Capture the cell that displays the provided text and extract its (X, Y) central coordinate. 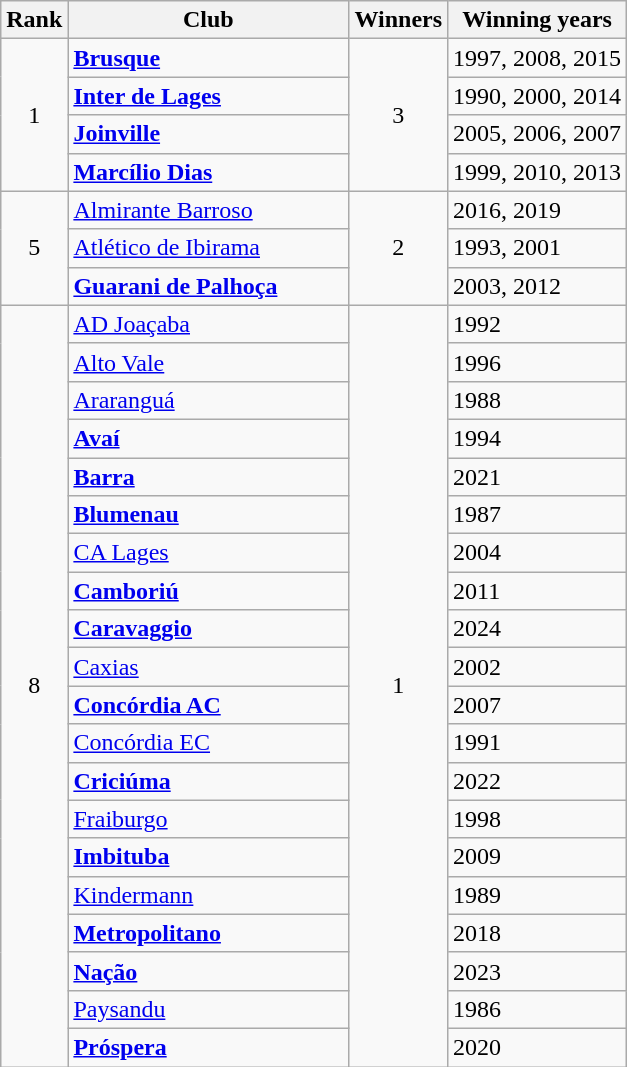
Almirante Barroso (208, 210)
1991 (538, 743)
1999, 2010, 2013 (538, 172)
Camboriú (208, 591)
Guarani de Palhoça (208, 286)
Próspera (208, 1047)
Blumenau (208, 515)
2009 (538, 857)
1998 (538, 819)
Marcílio Dias (208, 172)
2022 (538, 781)
1992 (538, 324)
1986 (538, 1009)
Brusque (208, 58)
2003, 2012 (538, 286)
Winners (398, 20)
2023 (538, 971)
2020 (538, 1047)
Nação (208, 971)
3 (398, 115)
1997, 2008, 2015 (538, 58)
1990, 2000, 2014 (538, 96)
Imbituba (208, 857)
2011 (538, 591)
Caxias (208, 667)
Avaí (208, 438)
1993, 2001 (538, 248)
Joinville (208, 134)
Caravaggio (208, 629)
Concórdia EC (208, 743)
1988 (538, 400)
1989 (538, 895)
Kindermann (208, 895)
Barra (208, 477)
1987 (538, 515)
Rank (34, 20)
2 (398, 248)
Atlético de Ibirama (208, 248)
1996 (538, 362)
8 (34, 686)
Concórdia AC (208, 705)
Paysandu (208, 1009)
2004 (538, 553)
2018 (538, 933)
Fraiburgo (208, 819)
5 (34, 248)
Club (208, 20)
Alto Vale (208, 362)
Criciúma (208, 781)
Metropolitano (208, 933)
1994 (538, 438)
Winning years (538, 20)
2021 (538, 477)
Inter de Lages (208, 96)
Araranguá (208, 400)
2007 (538, 705)
AD Joaçaba (208, 324)
2005, 2006, 2007 (538, 134)
2002 (538, 667)
2024 (538, 629)
2016, 2019 (538, 210)
CA Lages (208, 553)
